Pinpoint the cell where the given text exists, returning its [X, Y] midpoint coordinate. 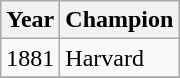
Year [30, 20]
Champion [120, 20]
1881 [30, 58]
Harvard [120, 58]
